Identify which cell holds the provided text, then report its [X, Y] central coordinate. 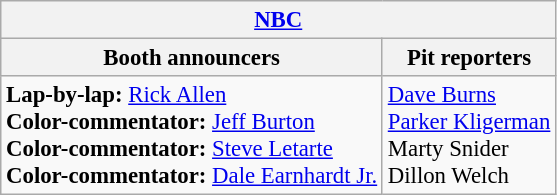
Pit reporters [468, 58]
Dave BurnsParker KligermanMarty SniderDillon Welch [468, 136]
Lap-by-lap: Rick AllenColor-commentator: Jeff BurtonColor-commentator: Steve LetarteColor-commentator: Dale Earnhardt Jr. [192, 136]
NBC [278, 20]
Booth announcers [192, 58]
